Output the (X, Y) coordinate of the center of the cell containing the given text.  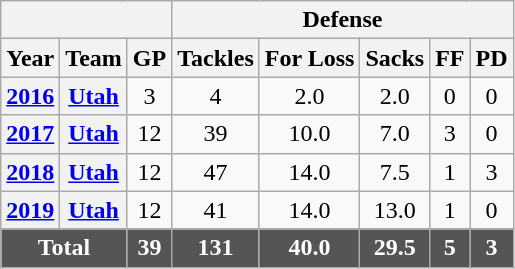
7.5 (395, 172)
4 (216, 96)
Year (30, 58)
2016 (30, 96)
Defense (342, 20)
5 (450, 248)
PD (492, 58)
29.5 (395, 248)
7.0 (395, 134)
131 (216, 248)
Total (64, 248)
2019 (30, 210)
Team (94, 58)
13.0 (395, 210)
10.0 (310, 134)
Tackles (216, 58)
FF (450, 58)
GP (149, 58)
Sacks (395, 58)
2017 (30, 134)
47 (216, 172)
40.0 (310, 248)
41 (216, 210)
2018 (30, 172)
For Loss (310, 58)
